Extract the (x, y) coordinate from the center of the cell holding the provided text.  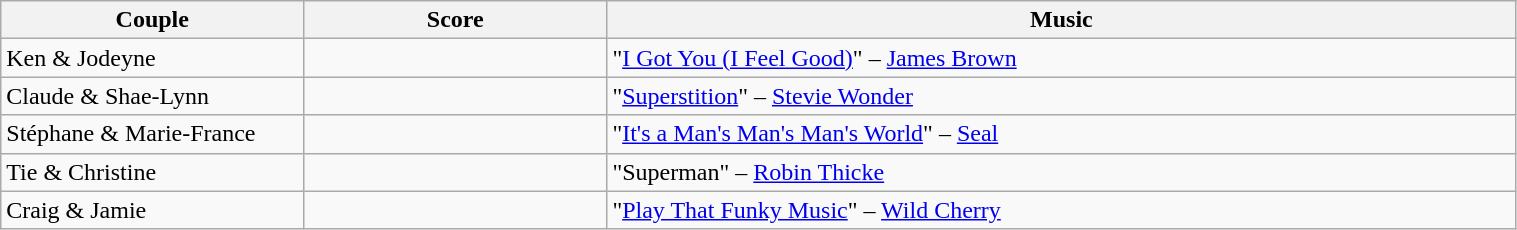
"Superstition" – Stevie Wonder (1062, 96)
Score (456, 20)
Claude & Shae-Lynn (152, 96)
"I Got You (I Feel Good)" – James Brown (1062, 58)
Craig & Jamie (152, 210)
Music (1062, 20)
Tie & Christine (152, 172)
"It's a Man's Man's Man's World" – Seal (1062, 134)
Ken & Jodeyne (152, 58)
"Play That Funky Music" – Wild Cherry (1062, 210)
Couple (152, 20)
"Superman" – Robin Thicke (1062, 172)
Stéphane & Marie-France (152, 134)
